Find where the given text appears and provide that cell's center as [x, y] coordinate. 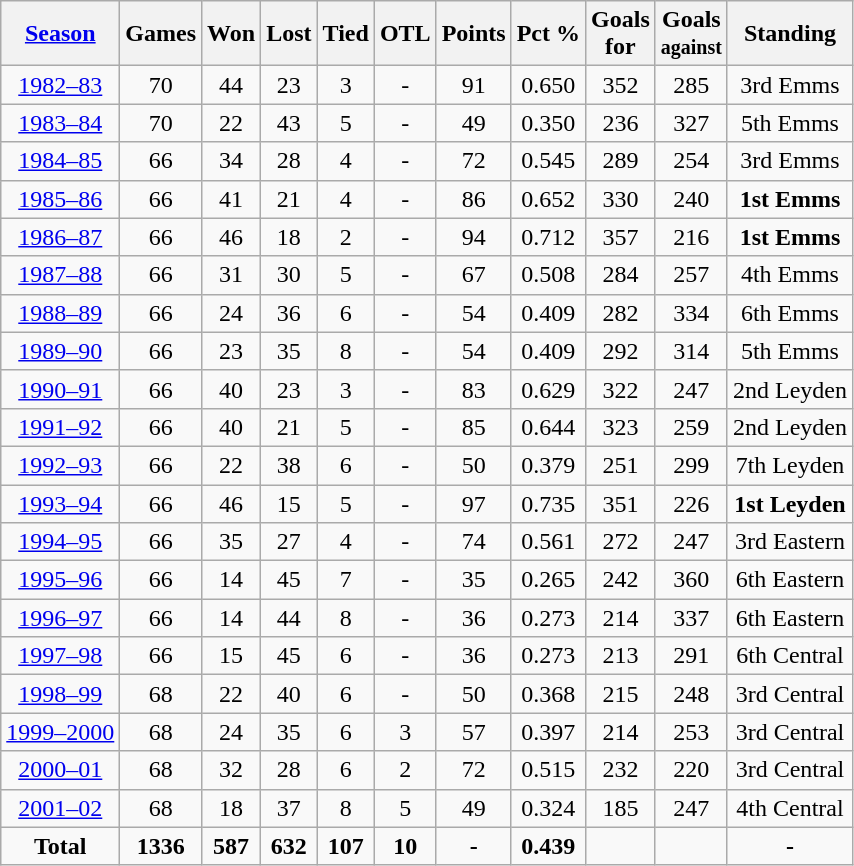
1983–84 [60, 123]
6th Emms [790, 313]
41 [232, 199]
37 [289, 808]
Goalsfor [621, 34]
314 [691, 351]
254 [691, 161]
10 [405, 846]
0.515 [548, 770]
352 [621, 85]
0.379 [548, 465]
38 [289, 465]
1994–95 [60, 542]
3rd Eastern [790, 542]
215 [621, 694]
351 [621, 503]
1988–89 [60, 313]
0.652 [548, 199]
291 [691, 656]
226 [691, 503]
1995–96 [60, 580]
289 [621, 161]
1989–90 [60, 351]
0.650 [548, 85]
67 [474, 275]
185 [621, 808]
248 [691, 694]
1982–83 [60, 85]
322 [621, 389]
220 [691, 770]
632 [289, 846]
240 [691, 199]
242 [621, 580]
216 [691, 237]
0.397 [548, 732]
Goalsagainst [691, 34]
7 [346, 580]
1986–87 [60, 237]
83 [474, 389]
0.350 [548, 123]
2001–02 [60, 808]
2000–01 [60, 770]
330 [621, 199]
30 [289, 275]
OTL [405, 34]
1999–2000 [60, 732]
0.712 [548, 237]
Points [474, 34]
1st Leyden [790, 503]
74 [474, 542]
Pct % [548, 34]
1993–94 [60, 503]
1998–99 [60, 694]
285 [691, 85]
0.629 [548, 389]
57 [474, 732]
Lost [289, 34]
Total [60, 846]
282 [621, 313]
257 [691, 275]
7th Leyden [790, 465]
236 [621, 123]
0.545 [548, 161]
31 [232, 275]
Standing [790, 34]
357 [621, 237]
Tied [346, 34]
334 [691, 313]
337 [691, 618]
259 [691, 427]
272 [621, 542]
327 [691, 123]
251 [621, 465]
34 [232, 161]
213 [621, 656]
Won [232, 34]
0.561 [548, 542]
32 [232, 770]
0.508 [548, 275]
292 [621, 351]
323 [621, 427]
Games [161, 34]
1991–92 [60, 427]
85 [474, 427]
1336 [161, 846]
94 [474, 237]
1987–88 [60, 275]
4th Emms [790, 275]
284 [621, 275]
1992–93 [60, 465]
0.265 [548, 580]
4th Central [790, 808]
360 [691, 580]
43 [289, 123]
1985–86 [60, 199]
97 [474, 503]
Season [60, 34]
0.644 [548, 427]
232 [621, 770]
253 [691, 732]
107 [346, 846]
27 [289, 542]
1997–98 [60, 656]
86 [474, 199]
6th Central [790, 656]
1996–97 [60, 618]
587 [232, 846]
1990–91 [60, 389]
1984–85 [60, 161]
0.735 [548, 503]
91 [474, 85]
0.439 [548, 846]
0.368 [548, 694]
0.324 [548, 808]
299 [691, 465]
